Detect which cell encompasses the target text, then output its (x, y) center coordinate. 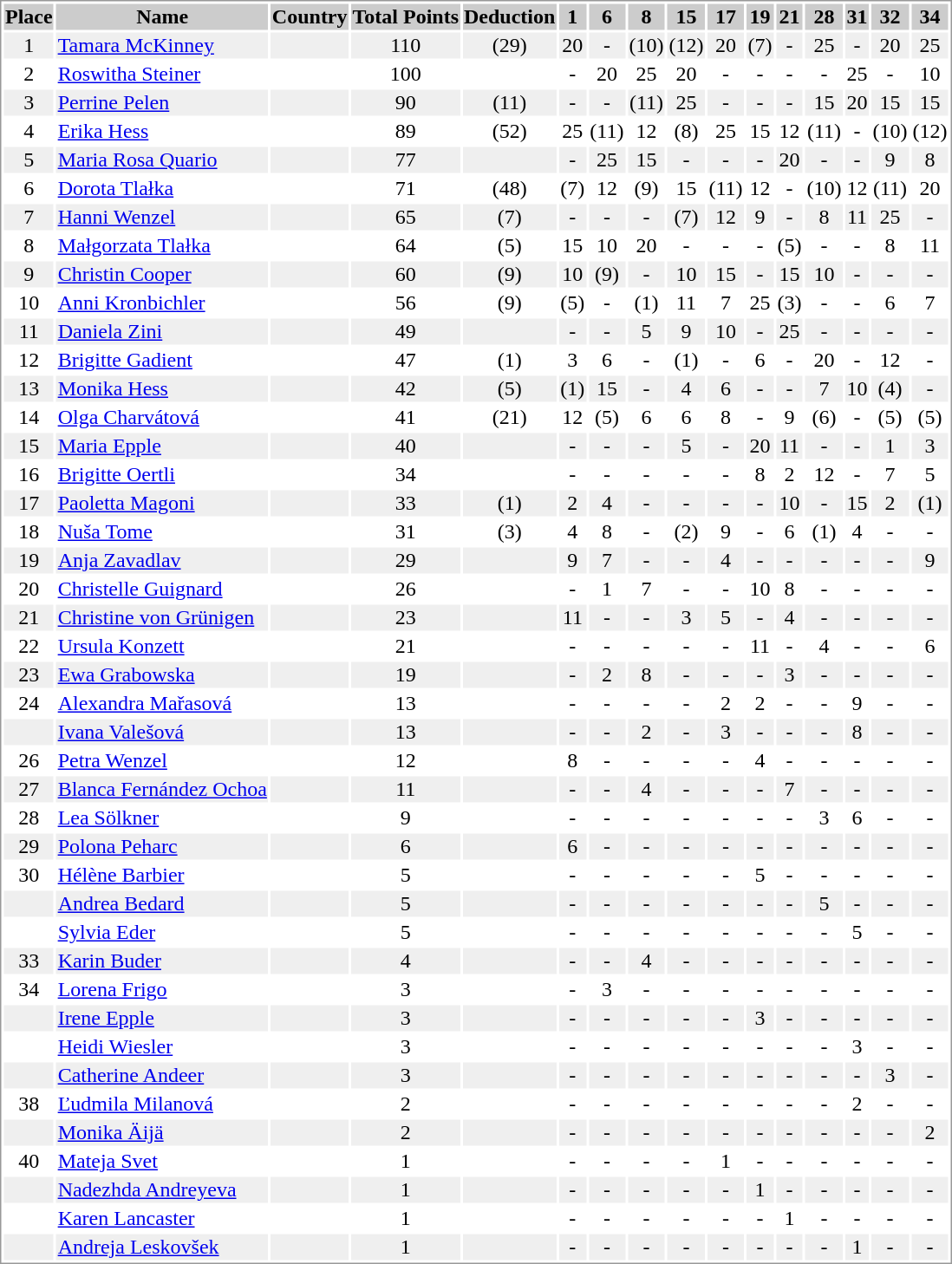
71 (406, 188)
Ľudmila Milanová (162, 1104)
42 (406, 389)
(6) (824, 417)
Lorena Frigo (162, 989)
27 (29, 790)
64 (406, 245)
22 (29, 646)
47 (406, 360)
(8) (687, 131)
Heidi Wiesler (162, 1046)
90 (406, 103)
(21) (510, 417)
Country (310, 16)
Total Points (406, 16)
Hélène Barbier (162, 875)
38 (29, 1104)
(4) (890, 389)
Polona Peharc (162, 847)
60 (406, 275)
Christine von Grünigen (162, 618)
Anja Zavadlav (162, 561)
Place (29, 16)
Andrea Bedard (162, 904)
Olga Charvátová (162, 417)
(2) (687, 531)
Name (162, 16)
Lea Sölkner (162, 818)
Maria Rosa Quario (162, 160)
Christin Cooper (162, 275)
Dorota Tlałka (162, 188)
100 (406, 74)
Petra Wenzel (162, 760)
Perrine Pelen (162, 103)
Paoletta Magoni (162, 504)
30 (29, 875)
110 (406, 46)
16 (29, 474)
Mateja Svet (162, 1161)
(29) (510, 46)
41 (406, 417)
Erika Hess (162, 131)
Catherine Andeer (162, 1076)
65 (406, 218)
Irene Epple (162, 1019)
Małgorzata Tlałka (162, 245)
Blanca Fernández Ochoa (162, 790)
24 (29, 703)
Roswitha Steiner (162, 74)
Brigitte Gadient (162, 360)
(48) (510, 188)
Ivana Valešová (162, 733)
Maria Epple (162, 446)
89 (406, 131)
(52) (510, 131)
18 (29, 531)
Christelle Guignard (162, 589)
Andreja Leskovšek (162, 1248)
56 (406, 303)
14 (29, 417)
Brigitte Oertli (162, 474)
Monika Hess (162, 389)
Ewa Grabowska (162, 675)
Alexandra Mařasová (162, 703)
Karin Buder (162, 961)
77 (406, 160)
Anni Kronbichler (162, 303)
Sylvia Eder (162, 932)
Deduction (510, 16)
32 (890, 16)
49 (406, 332)
Nuša Tome (162, 531)
Daniela Zini (162, 332)
Hanni Wenzel (162, 218)
Tamara McKinney (162, 46)
Monika Äijä (162, 1133)
Nadezhda Andreyeva (162, 1190)
Karen Lancaster (162, 1218)
Ursula Konzett (162, 646)
